For the text-containing cell, return its midpoint in (X, Y) coordinate format. 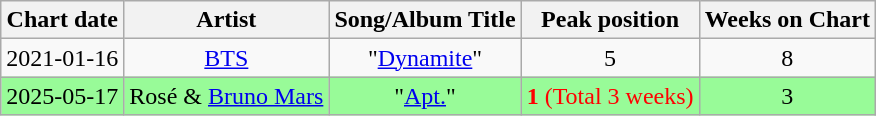
Artist (226, 20)
"Apt." (425, 96)
3 (787, 96)
Chart date (62, 20)
2025-05-17 (62, 96)
8 (787, 58)
Song/Album Title (425, 20)
"Dynamite" (425, 58)
Peak position (610, 20)
2021-01-16 (62, 58)
5 (610, 58)
BTS (226, 58)
1 (Total 3 weeks) (610, 96)
Rosé & Bruno Mars (226, 96)
Weeks on Chart (787, 20)
